Extract the (x, y) coordinate from the center of the cell holding the provided text.  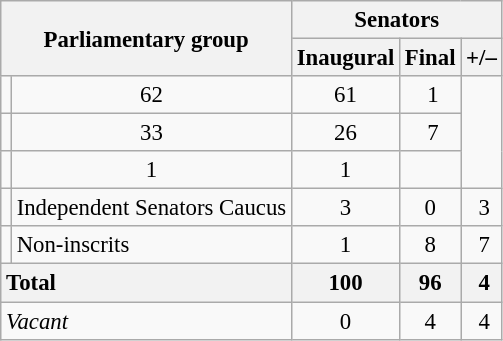
8 (430, 245)
Inaugural (345, 58)
+/– (482, 58)
Senators (396, 20)
Total (146, 283)
Independent Senators Caucus (151, 208)
Vacant (146, 321)
33 (151, 133)
96 (430, 283)
62 (151, 95)
26 (345, 133)
Final (430, 58)
Non-inscrits (151, 245)
61 (345, 95)
Parliamentary group (146, 38)
100 (345, 283)
